Search for the cell housing the specified text and yield its (X, Y) center coordinate. 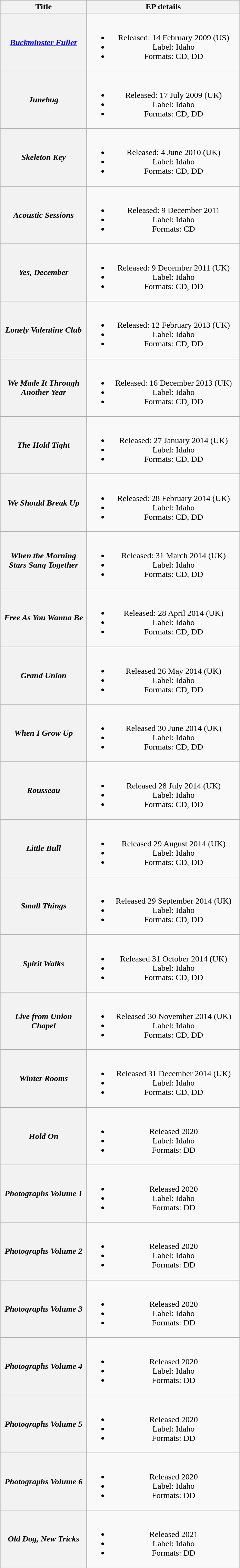
Released: 31 March 2014 (UK)Label: IdahoFormats: CD, DD (163, 560)
Released: 14 February 2009 (US)Label: IdahoFormats: CD, DD (163, 42)
Photographs Volume 5 (43, 1424)
Released 26 May 2014 (UK)Label: IdahoFormats: CD, DD (163, 675)
Yes, December (43, 272)
Skeleton Key (43, 157)
Released 2021Label: IdahoFormats: DD (163, 1539)
Photographs Volume 3 (43, 1309)
Spirit Walks (43, 964)
Released: 9 December 2011 (UK)Label: IdahoFormats: CD, DD (163, 272)
Live from Union Chapel (43, 1021)
Photographs Volume 1 (43, 1194)
Buckminster Fuller (43, 42)
Photographs Volume 6 (43, 1481)
Released: 17 July 2009 (UK)Label: IdahoFormats: CD, DD (163, 100)
Released: 27 January 2014 (UK)Label: IdahoFormats: CD, DD (163, 445)
Photographs Volume 2 (43, 1251)
Released 31 October 2014 (UK)Label: IdahoFormats: CD, DD (163, 964)
Released: 28 April 2014 (UK)Label: IdahoFormats: CD, DD (163, 618)
Released 28 July 2014 (UK)Label: IdahoFormats: CD, DD (163, 791)
When the Morning Stars Sang Together (43, 560)
Grand Union (43, 675)
Title (43, 7)
The Hold Tight (43, 445)
EP details (163, 7)
Released: 9 December 2011Label: IdahoFormats: CD (163, 215)
Released 30 November 2014 (UK)Label: IdahoFormats: CD, DD (163, 1021)
Released: 28 February 2014 (UK)Label: IdahoFormats: CD, DD (163, 502)
Old Dog, New Tricks (43, 1539)
Acoustic Sessions (43, 215)
Released: 4 June 2010 (UK)Label: IdahoFormats: CD, DD (163, 157)
Hold On (43, 1136)
Released: 16 December 2013 (UK)Label: IdahoFormats: CD, DD (163, 387)
When I Grow Up (43, 733)
Released 31 December 2014 (UK)Label: IdahoFormats: CD, DD (163, 1079)
Released 29 September 2014 (UK)Label: IdahoFormats: CD, DD (163, 906)
Lonely Valentine Club (43, 330)
Released 29 August 2014 (UK)Label: IdahoFormats: CD, DD (163, 848)
Winter Rooms (43, 1079)
Small Things (43, 906)
We Should Break Up (43, 502)
We Made It Through Another Year (43, 387)
Released 30 June 2014 (UK)Label: IdahoFormats: CD, DD (163, 733)
Junebug (43, 100)
Free As You Wanna Be (43, 618)
Rousseau (43, 791)
Released: 12 February 2013 (UK)Label: IdahoFormats: CD, DD (163, 330)
Little Bull (43, 848)
Photographs Volume 4 (43, 1366)
